Output the [x, y] coordinate of the center of the cell containing the given text.  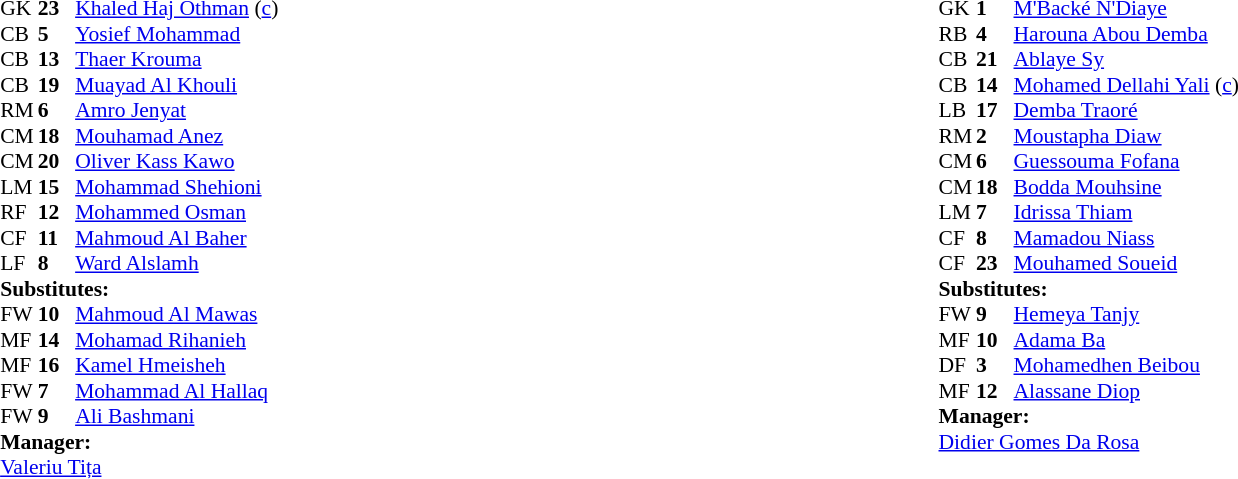
Amro Jenyat [176, 111]
19 [57, 85]
RB [958, 34]
15 [57, 187]
Kamel Hmeisheh [176, 365]
21 [995, 59]
5 [57, 34]
17 [995, 111]
13 [57, 59]
Mahmoud Al Baher [176, 238]
3 [995, 365]
16 [57, 365]
Yosief Mohammad [176, 34]
Mouhamad Anez [176, 136]
LF [19, 263]
Manager: [139, 442]
Oliver Kass Kawo [176, 161]
23 [995, 263]
Ali Bashmani [176, 417]
4 [995, 34]
Mahmoud Al Mawas [176, 315]
Mohammad Al Hallaq [176, 391]
Muayad Al Khouli [176, 85]
Mohamad Rihanieh [176, 340]
11 [57, 238]
Mohammed Osman [176, 213]
DF [958, 365]
Thaer Krouma [176, 59]
Ward Alslamh [176, 263]
20 [57, 161]
LB [958, 111]
Mohammad Shehioni [176, 187]
Substitutes: [139, 289]
2 [995, 136]
RF [19, 213]
